Pinpoint the cell where the given text exists, returning its (X, Y) midpoint coordinate. 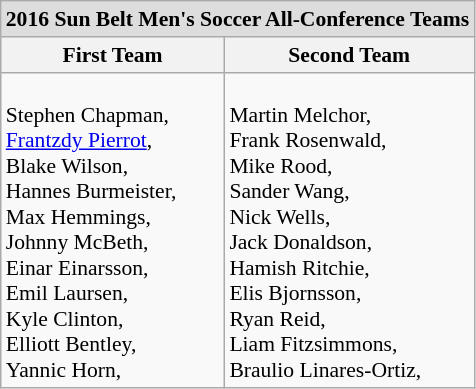
Second Team (349, 55)
2016 Sun Belt Men's Soccer All-Conference Teams (238, 19)
First Team (113, 55)
